Return [x, y] of the center of cell containing provided text 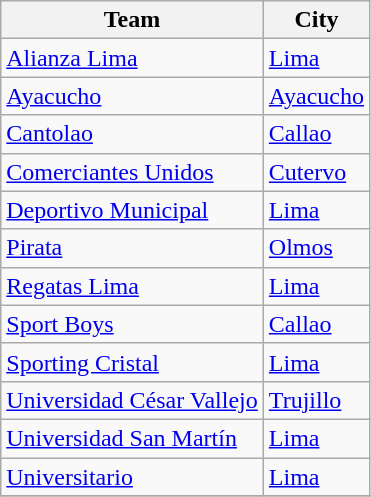
Sporting Cristal [132, 362]
Cantolao [132, 134]
Alianza Lima [132, 58]
Universidad César Vallejo [132, 400]
Olmos [316, 248]
Cutervo [316, 172]
Sport Boys [132, 324]
City [316, 20]
Regatas Lima [132, 286]
Trujillo [316, 400]
Universidad San Martín [132, 438]
Pirata [132, 248]
Comerciantes Unidos [132, 172]
Team [132, 20]
Deportivo Municipal [132, 210]
Universitario [132, 477]
